Determine the (x, y) coordinate at the center of the cell enclosing the given text.  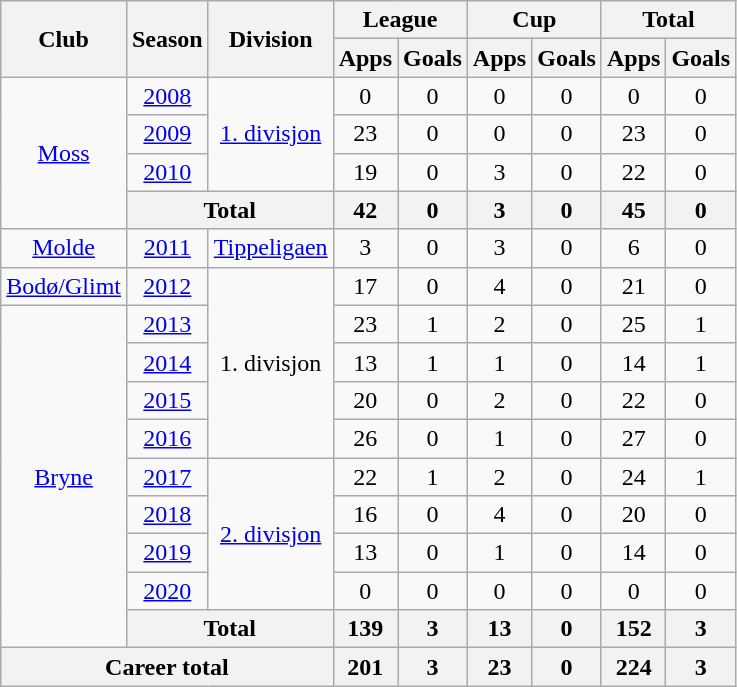
19 (365, 172)
2008 (167, 96)
152 (633, 629)
2012 (167, 286)
45 (633, 210)
2009 (167, 134)
Bodø/Glimt (64, 286)
21 (633, 286)
26 (365, 438)
Cup (534, 20)
Tippeligaen (270, 248)
2011 (167, 248)
Career total (167, 667)
25 (633, 324)
Club (64, 39)
6 (633, 248)
2016 (167, 438)
2013 (167, 324)
16 (365, 515)
27 (633, 438)
139 (365, 629)
2017 (167, 477)
2014 (167, 362)
201 (365, 667)
2010 (167, 172)
224 (633, 667)
League (400, 20)
2015 (167, 400)
Molde (64, 248)
Division (270, 39)
2018 (167, 515)
42 (365, 210)
2019 (167, 553)
Moss (64, 153)
24 (633, 477)
17 (365, 286)
2020 (167, 591)
Season (167, 39)
2. divisjon (270, 534)
Bryne (64, 476)
